Pinpoint the cell where the given text exists, returning its [x, y] midpoint coordinate. 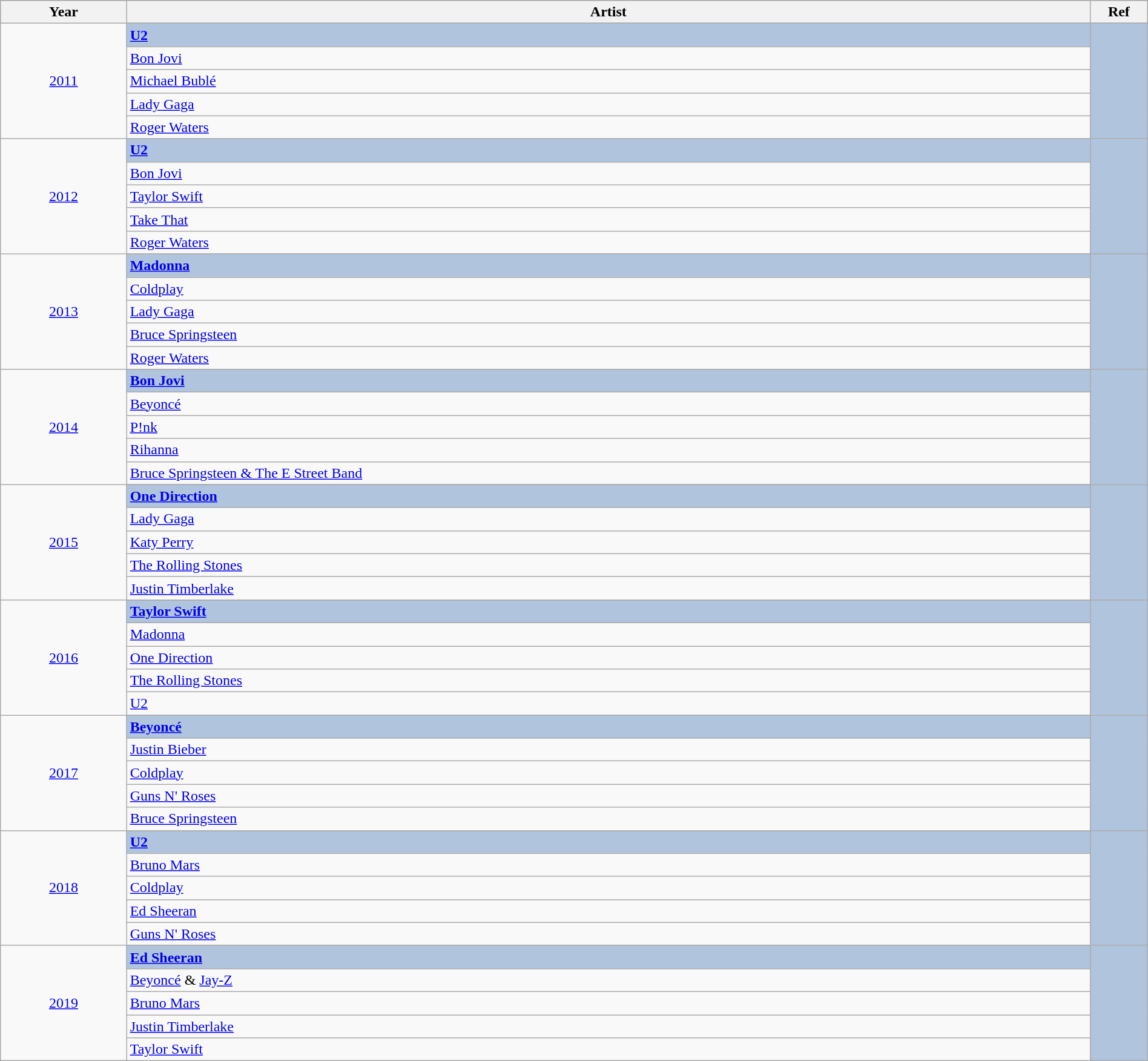
Katy Perry [608, 542]
Year [64, 12]
P!nk [608, 427]
2015 [64, 542]
2012 [64, 196]
2017 [64, 773]
Ref [1119, 12]
2013 [64, 311]
2016 [64, 657]
Rihanna [608, 450]
Take That [608, 219]
2014 [64, 427]
2019 [64, 1003]
Bruce Springsteen & The E Street Band [608, 473]
Artist [608, 12]
Michael Bublé [608, 81]
Justin Bieber [608, 750]
2018 [64, 888]
Beyoncé & Jay-Z [608, 980]
2011 [64, 81]
